Output the [X, Y] coordinate of the center of the cell containing the given text.  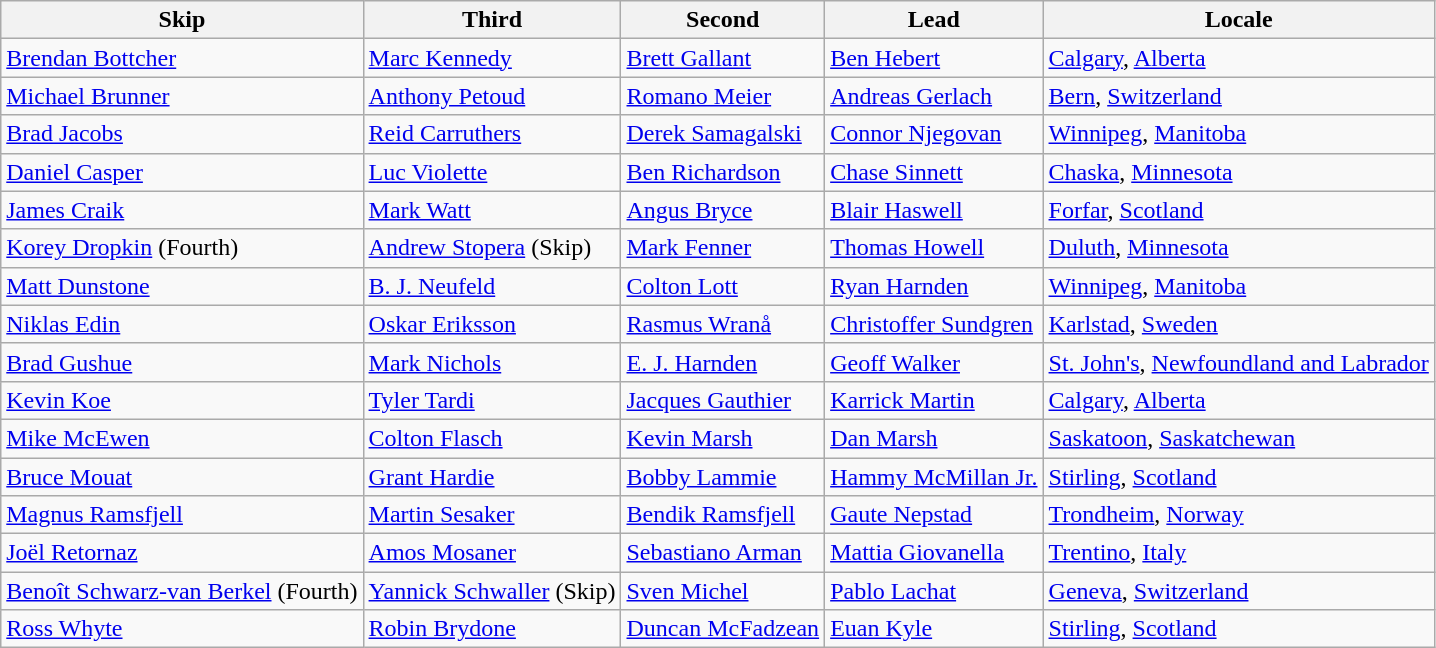
Trondheim, Norway [1238, 515]
Christoffer Sundgren [934, 324]
Colton Flasch [492, 438]
Pablo Lachat [934, 591]
Bobby Lammie [723, 477]
Mark Nichols [492, 362]
Romano Meier [723, 96]
Anthony Petoud [492, 96]
Matt Dunstone [182, 286]
Brad Gushue [182, 362]
Benoît Schwarz-van Berkel (Fourth) [182, 591]
Mike McEwen [182, 438]
Brendan Bottcher [182, 58]
Chaska, Minnesota [1238, 172]
Bruce Mouat [182, 477]
Locale [1238, 20]
Korey Dropkin (Fourth) [182, 248]
Bendik Ramsfjell [723, 515]
Derek Samagalski [723, 134]
Andreas Gerlach [934, 96]
Angus Bryce [723, 210]
Forfar, Scotland [1238, 210]
Brad Jacobs [182, 134]
Chase Sinnett [934, 172]
Brett Gallant [723, 58]
Ben Richardson [723, 172]
E. J. Harnden [723, 362]
Luc Violette [492, 172]
Blair Haswell [934, 210]
Mark Fenner [723, 248]
Skip [182, 20]
Sven Michel [723, 591]
St. John's, Newfoundland and Labrador [1238, 362]
Euan Kyle [934, 629]
Dan Marsh [934, 438]
Colton Lott [723, 286]
Ross Whyte [182, 629]
Robin Brydone [492, 629]
Mattia Giovanella [934, 553]
Second [723, 20]
Karrick Martin [934, 400]
Daniel Casper [182, 172]
James Craik [182, 210]
Saskatoon, Saskatchewan [1238, 438]
Oskar Eriksson [492, 324]
Andrew Stopera (Skip) [492, 248]
Duluth, Minnesota [1238, 248]
Joël Retornaz [182, 553]
Magnus Ramsfjell [182, 515]
Thomas Howell [934, 248]
Niklas Edin [182, 324]
Gaute Nepstad [934, 515]
Tyler Tardi [492, 400]
Hammy McMillan Jr. [934, 477]
Martin Sesaker [492, 515]
Geoff Walker [934, 362]
Karlstad, Sweden [1238, 324]
Michael Brunner [182, 96]
Third [492, 20]
Geneva, Switzerland [1238, 591]
Trentino, Italy [1238, 553]
Marc Kennedy [492, 58]
Mark Watt [492, 210]
Yannick Schwaller (Skip) [492, 591]
Jacques Gauthier [723, 400]
Grant Hardie [492, 477]
Bern, Switzerland [1238, 96]
Sebastiano Arman [723, 553]
Kevin Koe [182, 400]
Lead [934, 20]
Ryan Harnden [934, 286]
Ben Hebert [934, 58]
Amos Mosaner [492, 553]
Duncan McFadzean [723, 629]
Kevin Marsh [723, 438]
B. J. Neufeld [492, 286]
Connor Njegovan [934, 134]
Reid Carruthers [492, 134]
Rasmus Wranå [723, 324]
